Identify which cell holds the provided text, then report its (x, y) central coordinate. 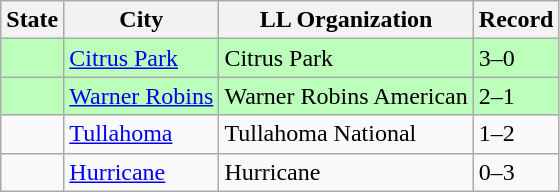
Tullahoma National (346, 134)
2–1 (516, 96)
3–0 (516, 58)
State (32, 20)
Warner Robins (142, 96)
0–3 (516, 172)
Warner Robins American (346, 96)
Record (516, 20)
Tullahoma (142, 134)
LL Organization (346, 20)
City (142, 20)
1–2 (516, 134)
